For the text-containing cell, return its midpoint in [x, y] coordinate format. 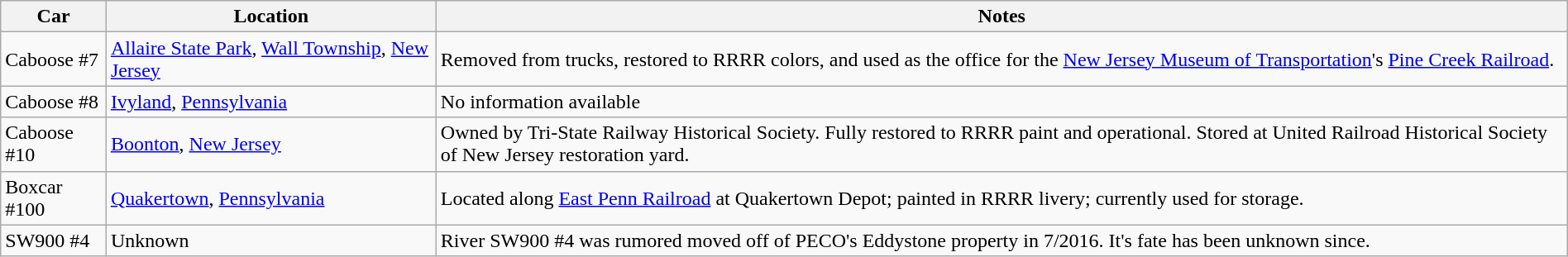
Caboose #8 [54, 102]
Unknown [271, 240]
Car [54, 17]
Quakertown, Pennsylvania [271, 198]
Ivyland, Pennsylvania [271, 102]
Boxcar #100 [54, 198]
Allaire State Park, Wall Township, New Jersey [271, 59]
SW900 #4 [54, 240]
Located along East Penn Railroad at Quakertown Depot; painted in RRRR livery; currently used for storage. [1002, 198]
Location [271, 17]
River SW900 #4 was rumored moved off of PECO's Eddystone property in 7/2016. It's fate has been unknown since. [1002, 240]
Notes [1002, 17]
Boonton, New Jersey [271, 144]
Caboose #10 [54, 144]
No information available [1002, 102]
Caboose #7 [54, 59]
Removed from trucks, restored to RRRR colors, and used as the office for the New Jersey Museum of Transportation's Pine Creek Railroad. [1002, 59]
